Scan for the cell matching the given text and deliver its (X, Y) coordinate at center. 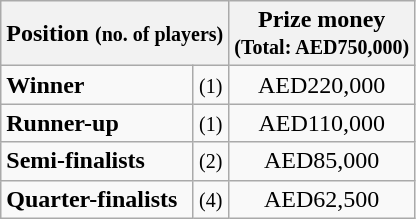
AED110,000 (322, 123)
Winner (97, 85)
Prize money(Total: AED750,000) (322, 34)
(4) (211, 199)
Quarter-finalists (97, 199)
Semi-finalists (97, 161)
Runner-up (97, 123)
AED220,000 (322, 85)
AED62,500 (322, 199)
(2) (211, 161)
AED85,000 (322, 161)
Position (no. of players) (115, 34)
